Find where the given text appears and provide that cell's center as [x, y] coordinate. 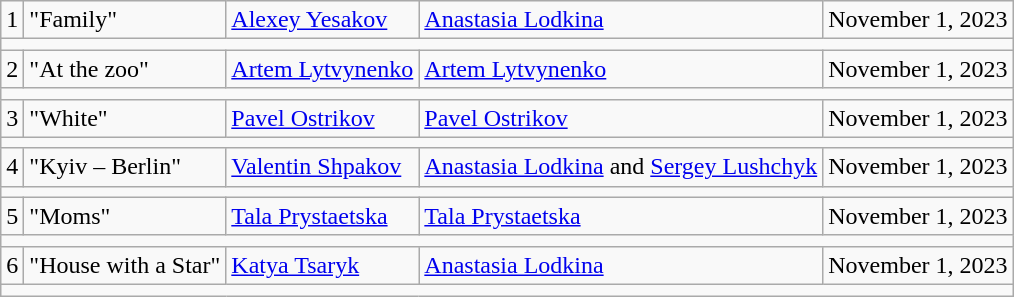
"At the zoo" [125, 69]
6 [12, 265]
2 [12, 69]
Anastasia Lodkina and Sergey Lushchyk [621, 167]
Katya Tsaryk [322, 265]
"Kyiv – Berlin" [125, 167]
3 [12, 118]
"White" [125, 118]
Valentin Shpakov [322, 167]
5 [12, 216]
4 [12, 167]
1 [12, 20]
Alexey Yesakov [322, 20]
"House with a Star" [125, 265]
"Moms" [125, 216]
"Family" [125, 20]
